Determine the [x, y] coordinate at the center of the cell enclosing the given text.  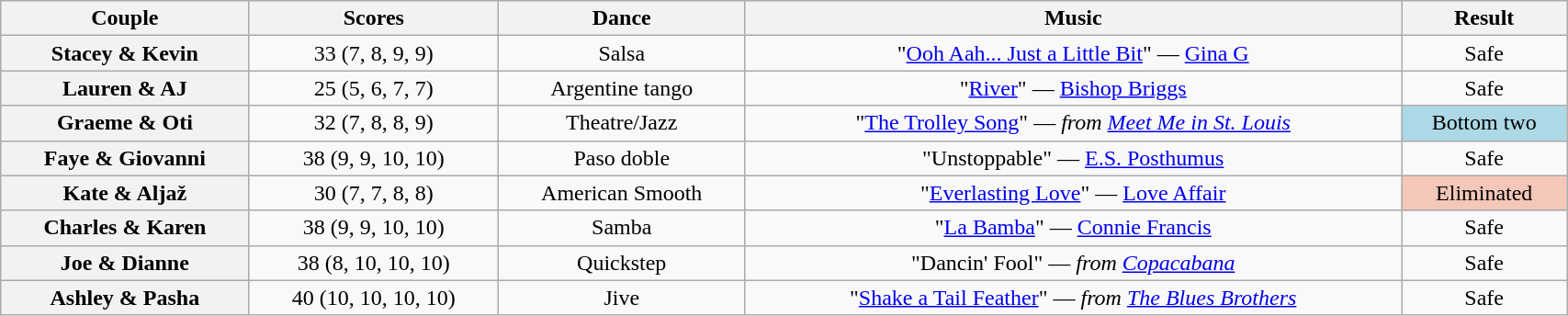
"Everlasting Love" — Love Affair [1073, 193]
Eliminated [1484, 193]
Quickstep [622, 263]
Samba [622, 228]
32 (7, 8, 8, 9) [374, 123]
Argentine tango [622, 88]
"Shake a Tail Feather" — from The Blues Brothers [1073, 298]
38 (8, 10, 10, 10) [374, 263]
"Dancin' Fool" — from Copacabana [1073, 263]
30 (7, 7, 8, 8) [374, 193]
American Smooth [622, 193]
"Ooh Aah... Just a Little Bit" — Gina G [1073, 53]
Dance [622, 18]
Theatre/Jazz [622, 123]
Bottom two [1484, 123]
Kate & Aljaž [125, 193]
Paso doble [622, 158]
Joe & Dianne [125, 263]
Result [1484, 18]
Stacey & Kevin [125, 53]
Couple [125, 18]
40 (10, 10, 10, 10) [374, 298]
Scores [374, 18]
Music [1073, 18]
"The Trolley Song" — from Meet Me in St. Louis [1073, 123]
Ashley & Pasha [125, 298]
Charles & Karen [125, 228]
Faye & Giovanni [125, 158]
Salsa [622, 53]
"Unstoppable" — E.S. Posthumus [1073, 158]
33 (7, 8, 9, 9) [374, 53]
25 (5, 6, 7, 7) [374, 88]
Graeme & Oti [125, 123]
Lauren & AJ [125, 88]
"River" — Bishop Briggs [1073, 88]
Jive [622, 298]
"La Bamba" — Connie Francis [1073, 228]
